Scan for the cell matching the given text and deliver its (x, y) coordinate at center. 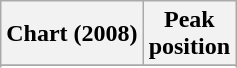
Peakposition (189, 34)
Chart (2008) (72, 34)
